Find where the given text appears and provide that cell's center as [X, Y] coordinate. 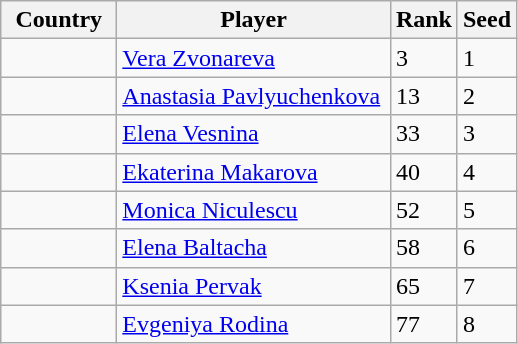
13 [424, 96]
5 [486, 210]
65 [424, 286]
58 [424, 248]
Evgeniya Rodina [254, 324]
40 [424, 172]
Ekaterina Makarova [254, 172]
Monica Niculescu [254, 210]
33 [424, 134]
Seed [486, 20]
52 [424, 210]
Anastasia Pavlyuchenkova [254, 96]
1 [486, 58]
8 [486, 324]
6 [486, 248]
Vera Zvonareva [254, 58]
Rank [424, 20]
4 [486, 172]
77 [424, 324]
Elena Vesnina [254, 134]
7 [486, 286]
Ksenia Pervak [254, 286]
Country [59, 20]
Player [254, 20]
Elena Baltacha [254, 248]
2 [486, 96]
